Scan for the cell matching the given text and deliver its (X, Y) coordinate at center. 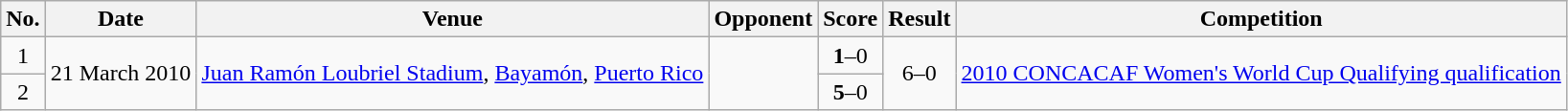
Venue (452, 19)
2010 CONCACAF Women's World Cup Qualifying qualification (1261, 74)
1 (23, 55)
6–0 (920, 74)
Opponent (763, 19)
21 March 2010 (121, 74)
1–0 (851, 55)
Result (920, 19)
No. (23, 19)
Score (851, 19)
Competition (1261, 19)
Juan Ramón Loubriel Stadium, Bayamón, Puerto Rico (452, 74)
5–0 (851, 92)
2 (23, 92)
Date (121, 19)
